For the text-containing cell, return its midpoint in [X, Y] coordinate format. 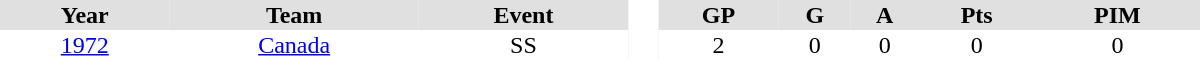
GP [718, 15]
Team [294, 15]
Canada [294, 45]
G [815, 15]
Pts [976, 15]
SS [524, 45]
Year [85, 15]
A [885, 15]
Event [524, 15]
PIM [1118, 15]
2 [718, 45]
1972 [85, 45]
